Capture the cell that displays the provided text and extract its (x, y) central coordinate. 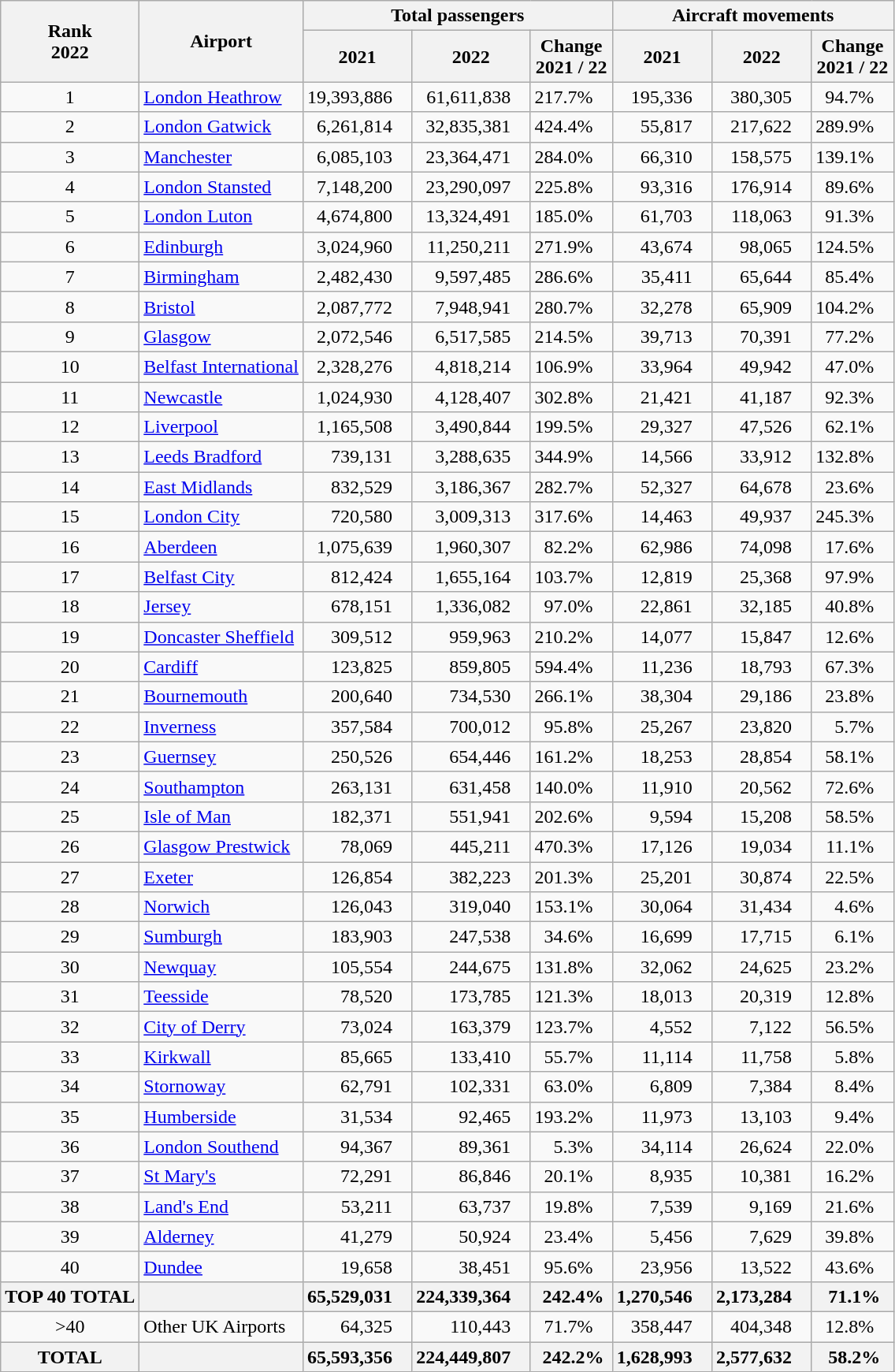
Liverpool (221, 427)
19,393,886 (357, 97)
4,552 (662, 1027)
93,316 (662, 187)
121.3% (571, 997)
358,447 (662, 1326)
1,336,082 (471, 607)
7,384 (762, 1087)
97.0% (571, 607)
95.8% (571, 727)
28 (70, 907)
97.9% (852, 577)
62,791 (357, 1087)
12.6% (852, 637)
Alderney (221, 1236)
28,854 (762, 757)
1,628,993 (662, 1356)
31,434 (762, 907)
London Southend (221, 1147)
91.3% (852, 217)
594.4% (571, 667)
284.0% (571, 157)
14,463 (662, 517)
317.6% (571, 517)
Jersey (221, 607)
66,310 (662, 157)
344.9% (571, 457)
23.2% (852, 967)
36 (70, 1147)
25,368 (762, 577)
185.0% (571, 217)
49,942 (762, 366)
13,522 (762, 1266)
4,128,407 (471, 396)
11,758 (762, 1057)
8,935 (662, 1177)
Doncaster Sheffield (221, 637)
245.3% (852, 517)
Land's End (221, 1207)
Kirkwall (221, 1057)
47,526 (762, 427)
64,325 (357, 1326)
20,562 (762, 786)
263,131 (357, 786)
Cardiff (221, 667)
23,364,471 (471, 157)
6 (70, 247)
23,820 (762, 727)
94.7% (852, 97)
102,331 (471, 1087)
280.7% (571, 307)
266.1% (571, 697)
London Luton (221, 217)
1,075,639 (357, 547)
30 (70, 967)
39.8% (852, 1236)
225.8% (571, 187)
17 (70, 577)
13,103 (762, 1117)
18 (70, 607)
14,566 (662, 457)
89.6% (852, 187)
631,458 (471, 786)
18,253 (662, 757)
53,211 (357, 1207)
Guernsey (221, 757)
TOTAL (70, 1356)
4,818,214 (471, 366)
19 (70, 637)
71.1% (852, 1296)
71.7% (571, 1326)
Norwich (221, 907)
74,098 (762, 547)
London Stansted (221, 187)
Glasgow (221, 336)
Inverness (221, 727)
Aircraft movements (753, 16)
9,169 (762, 1207)
85,665 (357, 1057)
12 (70, 427)
286.6% (571, 277)
158,575 (762, 157)
31,534 (357, 1117)
15 (70, 517)
Sumburgh (221, 937)
832,529 (357, 487)
23,290,097 (471, 187)
210.2% (571, 637)
133,410 (471, 1057)
63,737 (471, 1207)
1,960,307 (471, 547)
20.1% (571, 1177)
3,186,367 (471, 487)
9 (70, 336)
Manchester (221, 157)
6.1% (852, 937)
25 (70, 816)
247,538 (471, 937)
3,288,635 (471, 457)
11 (70, 396)
95.6% (571, 1266)
21.6% (852, 1207)
1,024,930 (357, 396)
Newquay (221, 967)
73,024 (357, 1027)
193.2% (571, 1117)
22,861 (662, 607)
78,520 (357, 997)
92.3% (852, 396)
Rank2022 (70, 41)
551,941 (471, 816)
56.5% (852, 1027)
43.6% (852, 1266)
Birmingham (221, 277)
224,339,364 (471, 1296)
63.0% (571, 1087)
18,793 (762, 667)
380,305 (762, 97)
98,065 (762, 247)
302.8% (571, 396)
Exeter (221, 877)
39,713 (662, 336)
24 (70, 786)
217.7% (571, 97)
404,348 (762, 1326)
163,379 (471, 1027)
Dundee (221, 1266)
18,013 (662, 997)
50,924 (471, 1236)
2,328,276 (357, 366)
10,381 (762, 1177)
49,937 (762, 517)
654,446 (471, 757)
271.9% (571, 247)
43,674 (662, 247)
Total passengers (457, 16)
9.4% (852, 1117)
200,640 (357, 697)
16,699 (662, 937)
27 (70, 877)
161.2% (571, 757)
58.5% (852, 816)
78,069 (357, 846)
East Midlands (221, 487)
Aberdeen (221, 547)
London City (221, 517)
14,077 (662, 637)
>40 (70, 1326)
Isle of Man (221, 816)
Edinburgh (221, 247)
357,584 (357, 727)
86,846 (471, 1177)
82.2% (571, 547)
319,040 (471, 907)
26,624 (762, 1147)
106.9% (571, 366)
23.8% (852, 697)
11,910 (662, 786)
52,327 (662, 487)
38 (70, 1207)
3,490,844 (471, 427)
61,611,838 (471, 97)
16 (70, 547)
21 (70, 697)
37 (70, 1177)
St Mary's (221, 1177)
85.4% (852, 277)
64,678 (762, 487)
London Heathrow (221, 97)
11,236 (662, 667)
7,948,941 (471, 307)
72,291 (357, 1177)
110,443 (471, 1326)
282.7% (571, 487)
5,456 (662, 1236)
89,361 (471, 1147)
123.7% (571, 1027)
22.5% (852, 877)
20 (70, 667)
140.0% (571, 786)
61,703 (662, 217)
183,903 (357, 937)
195,336 (662, 97)
38,451 (471, 1266)
5.8% (852, 1057)
5.3% (571, 1147)
859,805 (471, 667)
29,327 (662, 427)
6,517,585 (471, 336)
16.2% (852, 1177)
20,319 (762, 997)
3 (70, 157)
19.8% (571, 1207)
62,986 (662, 547)
30,064 (662, 907)
Other UK Airports (221, 1326)
2 (70, 127)
1 (70, 97)
202.6% (571, 816)
29,186 (762, 697)
244,675 (471, 967)
55,817 (662, 127)
65,529,031 (357, 1296)
London Gatwick (221, 127)
TOP 40 TOTAL (70, 1296)
6,809 (662, 1087)
Belfast International (221, 366)
38,304 (662, 697)
25,201 (662, 877)
13 (70, 457)
35 (70, 1117)
34.6% (571, 937)
31 (70, 997)
176,914 (762, 187)
19,658 (357, 1266)
21,421 (662, 396)
32 (70, 1027)
10 (70, 366)
Stornoway (221, 1087)
47.0% (852, 366)
132.8% (852, 457)
173,785 (471, 997)
224,449,807 (471, 1356)
445,211 (471, 846)
9,597,485 (471, 277)
214.5% (571, 336)
5.7% (852, 727)
3,024,960 (357, 247)
8 (70, 307)
217,622 (762, 127)
739,131 (357, 457)
126,854 (357, 877)
41,279 (357, 1236)
7 (70, 277)
4.6% (852, 907)
126,043 (357, 907)
Leeds Bradford (221, 457)
11.1% (852, 846)
309,512 (357, 637)
22.0% (852, 1147)
32,185 (762, 607)
242.4% (571, 1296)
15,208 (762, 816)
92,465 (471, 1117)
7,539 (662, 1207)
41,187 (762, 396)
123,825 (357, 667)
39 (70, 1236)
250,526 (357, 757)
58.1% (852, 757)
23.4% (571, 1236)
2,173,284 (762, 1296)
2,072,546 (357, 336)
Belfast City (221, 577)
199.5% (571, 427)
30,874 (762, 877)
15,847 (762, 637)
242.2% (571, 1356)
72.6% (852, 786)
959,963 (471, 637)
4,674,800 (357, 217)
67.3% (852, 667)
424.4% (571, 127)
7,148,200 (357, 187)
35,411 (662, 277)
23.6% (852, 487)
720,580 (357, 517)
14 (70, 487)
131.8% (571, 967)
182,371 (357, 816)
62.1% (852, 427)
11,973 (662, 1117)
40 (70, 1266)
29 (70, 937)
94,367 (357, 1147)
13,324,491 (471, 217)
289.9% (852, 127)
65,593,356 (357, 1356)
65,909 (762, 307)
5 (70, 217)
153.1% (571, 907)
33,964 (662, 366)
32,062 (662, 967)
32,835,381 (471, 127)
105,554 (357, 967)
22 (70, 727)
382,223 (471, 877)
34,114 (662, 1147)
103.7% (571, 577)
Newcastle (221, 396)
12,819 (662, 577)
City of Derry (221, 1027)
1,270,546 (662, 1296)
40.8% (852, 607)
11,250,211 (471, 247)
139.1% (852, 157)
Airport (221, 41)
Humberside (221, 1117)
Glasgow Prestwick (221, 846)
734,530 (471, 697)
19,034 (762, 846)
3,009,313 (471, 517)
6,261,814 (357, 127)
700,012 (471, 727)
33,912 (762, 457)
17,126 (662, 846)
Teesside (221, 997)
8.4% (852, 1087)
812,424 (357, 577)
65,644 (762, 277)
17.6% (852, 547)
7,122 (762, 1027)
1,165,508 (357, 427)
11,114 (662, 1057)
17,715 (762, 937)
7,629 (762, 1236)
2,482,430 (357, 277)
2,577,632 (762, 1356)
55.7% (571, 1057)
26 (70, 846)
124.5% (852, 247)
4 (70, 187)
104.2% (852, 307)
470.3% (571, 846)
Southampton (221, 786)
9,594 (662, 816)
32,278 (662, 307)
1,655,164 (471, 577)
201.3% (571, 877)
23,956 (662, 1266)
6,085,103 (357, 157)
24,625 (762, 967)
Bristol (221, 307)
2,087,772 (357, 307)
678,151 (357, 607)
77.2% (852, 336)
23 (70, 757)
Bournemouth (221, 697)
33 (70, 1057)
118,063 (762, 217)
70,391 (762, 336)
25,267 (662, 727)
58.2% (852, 1356)
34 (70, 1087)
